Extract the (x, y) coordinate from the center of the cell holding the provided text.  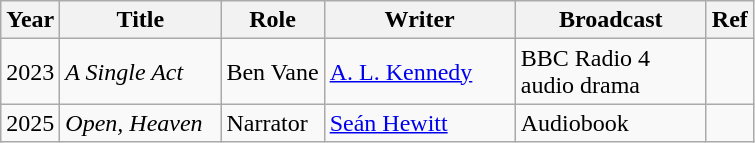
Role (272, 20)
BBC Radio 4 audio drama (610, 72)
A Single Act (140, 72)
Writer (420, 20)
Open, Heaven (140, 123)
2023 (30, 72)
2025 (30, 123)
Narrator (272, 123)
Ref (730, 20)
Seán Hewitt (420, 123)
Title (140, 20)
Broadcast (610, 20)
Year (30, 20)
Ben Vane (272, 72)
A. L. Kennedy (420, 72)
Audiobook (610, 123)
